For the text-containing cell, return its midpoint in (x, y) coordinate format. 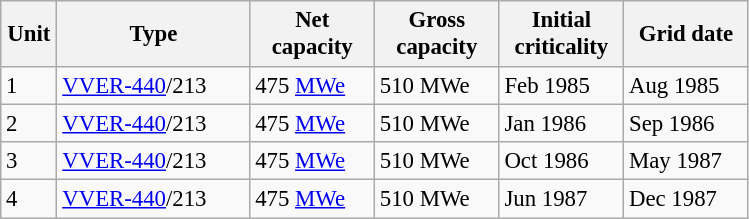
Grid date (686, 34)
Net capacity (312, 34)
Initial criticality (562, 34)
Type (154, 34)
2 (29, 123)
Jan 1986 (562, 123)
May 1987 (686, 161)
Unit (29, 34)
3 (29, 161)
Feb 1985 (562, 85)
4 (29, 199)
1 (29, 85)
Aug 1985 (686, 85)
Oct 1986 (562, 161)
Dec 1987 (686, 199)
Sep 1986 (686, 123)
Gross capacity (438, 34)
Jun 1987 (562, 199)
